Locate the cell with the specified text and output its (x, y) center coordinate. 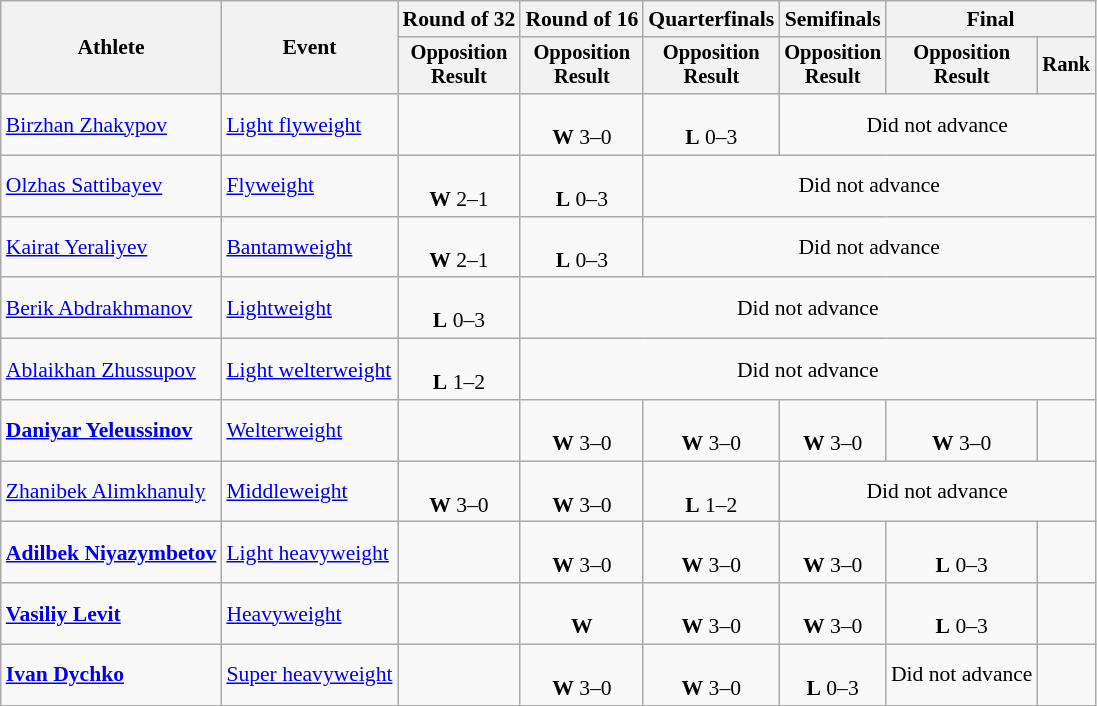
Quarterfinals (711, 19)
Birzhan Zhakypov (112, 124)
Round of 16 (582, 19)
Kairat Yeraliyev (112, 248)
Daniyar Yeleussinov (112, 430)
Vasiliy Levit (112, 614)
Athlete (112, 48)
Middleweight (309, 492)
Adilbek Niyazymbetov (112, 552)
Final (990, 19)
Round of 32 (460, 19)
Heavyweight (309, 614)
Semifinals (832, 19)
W (582, 614)
Flyweight (309, 186)
Ivan Dychko (112, 676)
Rank (1067, 66)
Light flyweight (309, 124)
Lightweight (309, 308)
Welterweight (309, 430)
Berik Abdrakhmanov (112, 308)
Zhanibek Alimkhanuly (112, 492)
Super heavyweight (309, 676)
Bantamweight (309, 248)
Light heavyweight (309, 552)
Ablaikhan Zhussupov (112, 370)
Olzhas Sattibayev (112, 186)
Light welterweight (309, 370)
Event (309, 48)
